Search for the cell housing the specified text and yield its (X, Y) center coordinate. 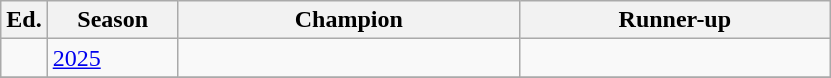
Ed. (24, 20)
Runner-up (674, 20)
2025 (112, 58)
Champion (348, 20)
Season (112, 20)
